Return the [X, Y] coordinate for the center point of the cell that contains the specified text.  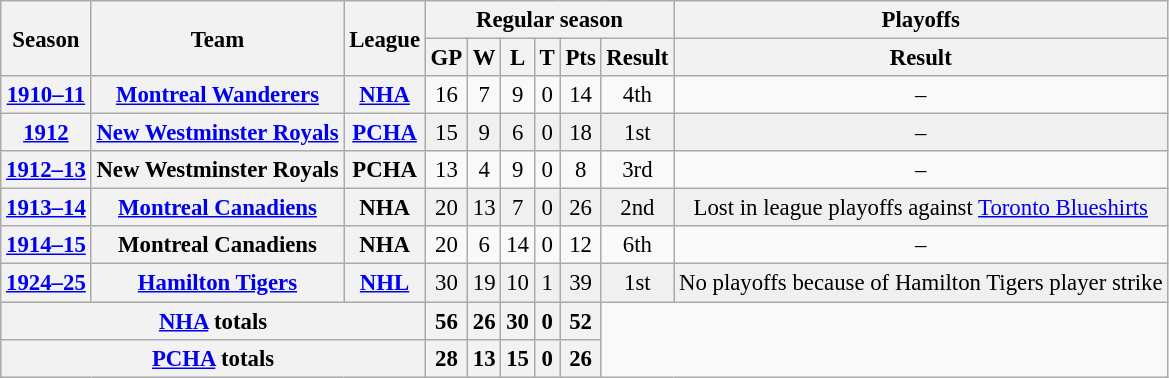
Hamilton Tigers [218, 283]
52 [580, 321]
2nd [638, 208]
1914–15 [46, 245]
16 [446, 95]
3rd [638, 170]
League [384, 38]
PCHA totals [214, 358]
4 [484, 170]
6th [638, 245]
18 [580, 133]
No playoffs because of Hamilton Tigers player strike [921, 283]
NHA totals [214, 321]
Regular season [549, 20]
4th [638, 95]
GP [446, 58]
Montreal Wanderers [218, 95]
56 [446, 321]
T [547, 58]
19 [484, 283]
W [484, 58]
Season [46, 38]
Playoffs [921, 20]
39 [580, 283]
12 [580, 245]
1913–14 [46, 208]
Lost in league playoffs against Toronto Blueshirts [921, 208]
1912–13 [46, 170]
L [518, 58]
28 [446, 358]
1912 [46, 133]
NHL [384, 283]
1910–11 [46, 95]
8 [580, 170]
Team [218, 38]
1924–25 [46, 283]
10 [518, 283]
Pts [580, 58]
1 [547, 283]
